Pinpoint the cell where the given text exists, returning its [x, y] midpoint coordinate. 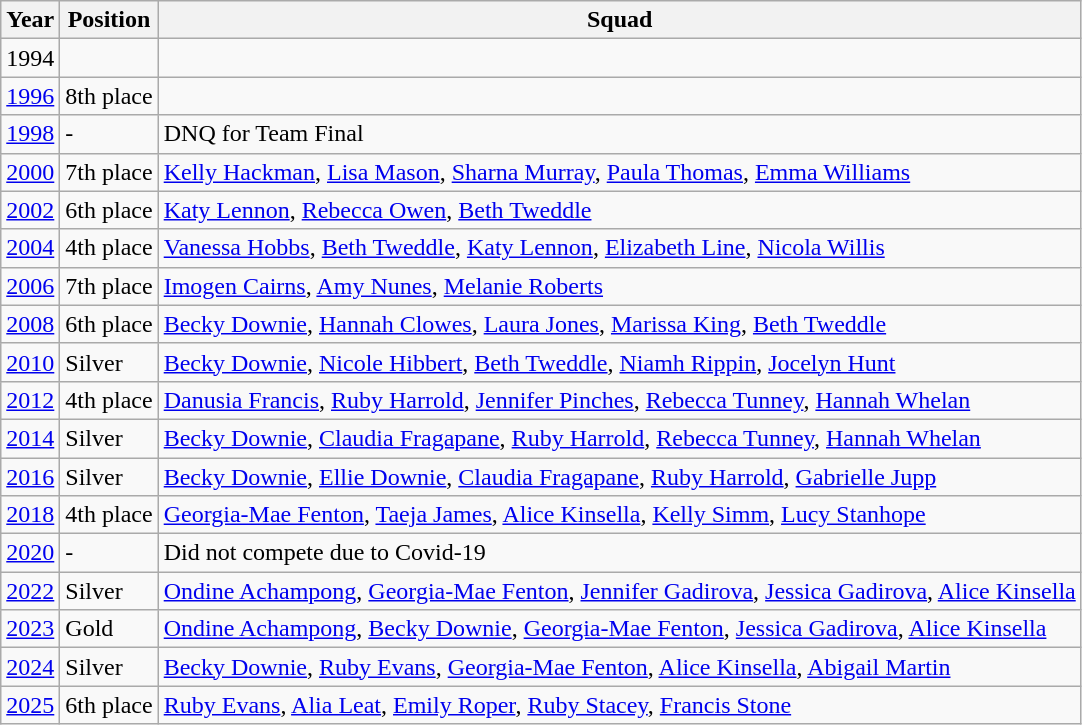
Becky Downie, Nicole Hibbert, Beth Tweddle, Niamh Rippin, Jocelyn Hunt [620, 362]
2023 [30, 629]
2025 [30, 705]
Squad [620, 20]
Imogen Cairns, Amy Nunes, Melanie Roberts [620, 286]
Becky Downie, Claudia Fragapane, Ruby Harrold, Rebecca Tunney, Hannah Whelan [620, 438]
Gold [109, 629]
2022 [30, 591]
1994 [30, 58]
Becky Downie, Ellie Downie, Claudia Fragapane, Ruby Harrold, Gabrielle Jupp [620, 477]
Ruby Evans, Alia Leat, Emily Roper, Ruby Stacey, Francis Stone [620, 705]
Becky Downie, Hannah Clowes, Laura Jones, Marissa King, Beth Tweddle [620, 324]
Becky Downie, Ruby Evans, Georgia-Mae Fenton, Alice Kinsella, Abigail Martin [620, 667]
8th place [109, 96]
Ondine Achampong, Becky Downie, Georgia-Mae Fenton, Jessica Gadirova, Alice Kinsella [620, 629]
Vanessa Hobbs, Beth Tweddle, Katy Lennon, Elizabeth Line, Nicola Willis [620, 248]
Georgia-Mae Fenton, Taeja James, Alice Kinsella, Kelly Simm, Lucy Stanhope [620, 515]
2000 [30, 172]
2018 [30, 515]
2008 [30, 324]
Position [109, 20]
2024 [30, 667]
1998 [30, 134]
2004 [30, 248]
2010 [30, 362]
2002 [30, 210]
2012 [30, 400]
2016 [30, 477]
2006 [30, 286]
Kelly Hackman, Lisa Mason, Sharna Murray, Paula Thomas, Emma Williams [620, 172]
1996 [30, 96]
Danusia Francis, Ruby Harrold, Jennifer Pinches, Rebecca Tunney, Hannah Whelan [620, 400]
Did not compete due to Covid-19 [620, 553]
Year [30, 20]
Ondine Achampong, Georgia-Mae Fenton, Jennifer Gadirova, Jessica Gadirova, Alice Kinsella [620, 591]
2014 [30, 438]
DNQ for Team Final [620, 134]
2020 [30, 553]
Katy Lennon, Rebecca Owen, Beth Tweddle [620, 210]
